Identify which cell holds the provided text, then report its [X, Y] central coordinate. 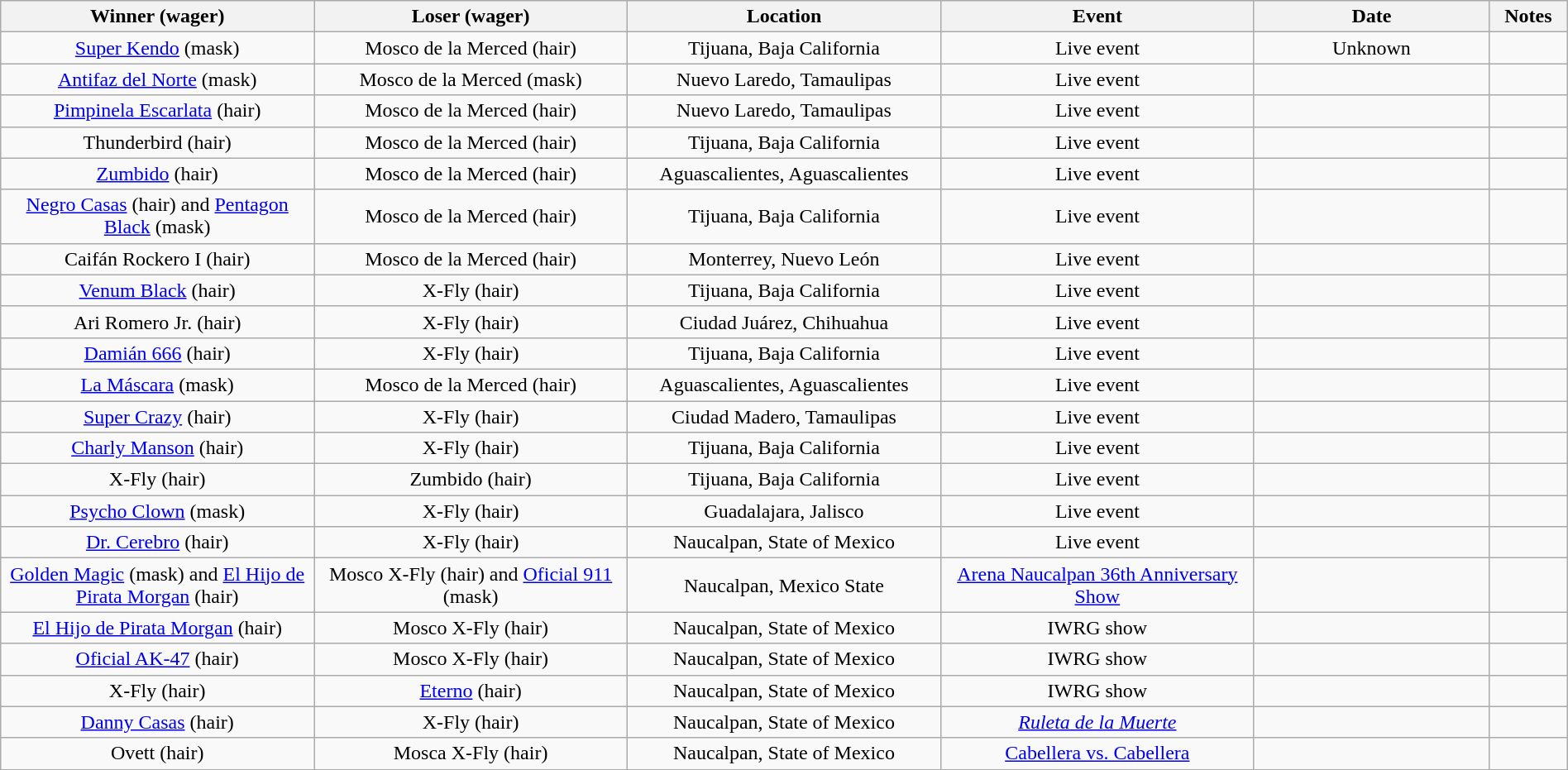
Unknown [1371, 48]
Damián 666 (hair) [157, 353]
Psycho Clown (mask) [157, 511]
Ruleta de la Muerte [1097, 722]
Ciudad Madero, Tamaulipas [784, 416]
Mosca X-Fly (hair) [471, 753]
Eterno (hair) [471, 691]
Ciudad Juárez, Chihuahua [784, 322]
Super Crazy (hair) [157, 416]
Charly Manson (hair) [157, 448]
Mosco X-Fly (hair) and Oficial 911 (mask) [471, 586]
Loser (wager) [471, 17]
Notes [1528, 17]
Date [1371, 17]
Venum Black (hair) [157, 290]
La Máscara (mask) [157, 385]
Monterrey, Nuevo León [784, 259]
Mosco de la Merced (mask) [471, 79]
Cabellera vs. Cabellera [1097, 753]
Thunderbird (hair) [157, 142]
Guadalajara, Jalisco [784, 511]
El Hijo de Pirata Morgan (hair) [157, 628]
Super Kendo (mask) [157, 48]
Golden Magic (mask) and El Hijo de Pirata Morgan (hair) [157, 586]
Ovett (hair) [157, 753]
Caifán Rockero I (hair) [157, 259]
Winner (wager) [157, 17]
Location [784, 17]
Antifaz del Norte (mask) [157, 79]
Negro Casas (hair) and Pentagon Black (mask) [157, 217]
Oficial AK-47 (hair) [157, 659]
Ari Romero Jr. (hair) [157, 322]
Dr. Cerebro (hair) [157, 543]
Event [1097, 17]
Naucalpan, Mexico State [784, 586]
Arena Naucalpan 36th Anniversary Show [1097, 586]
Pimpinela Escarlata (hair) [157, 111]
Danny Casas (hair) [157, 722]
